Determine the (x, y) coordinate at the center of the cell enclosing the given text.  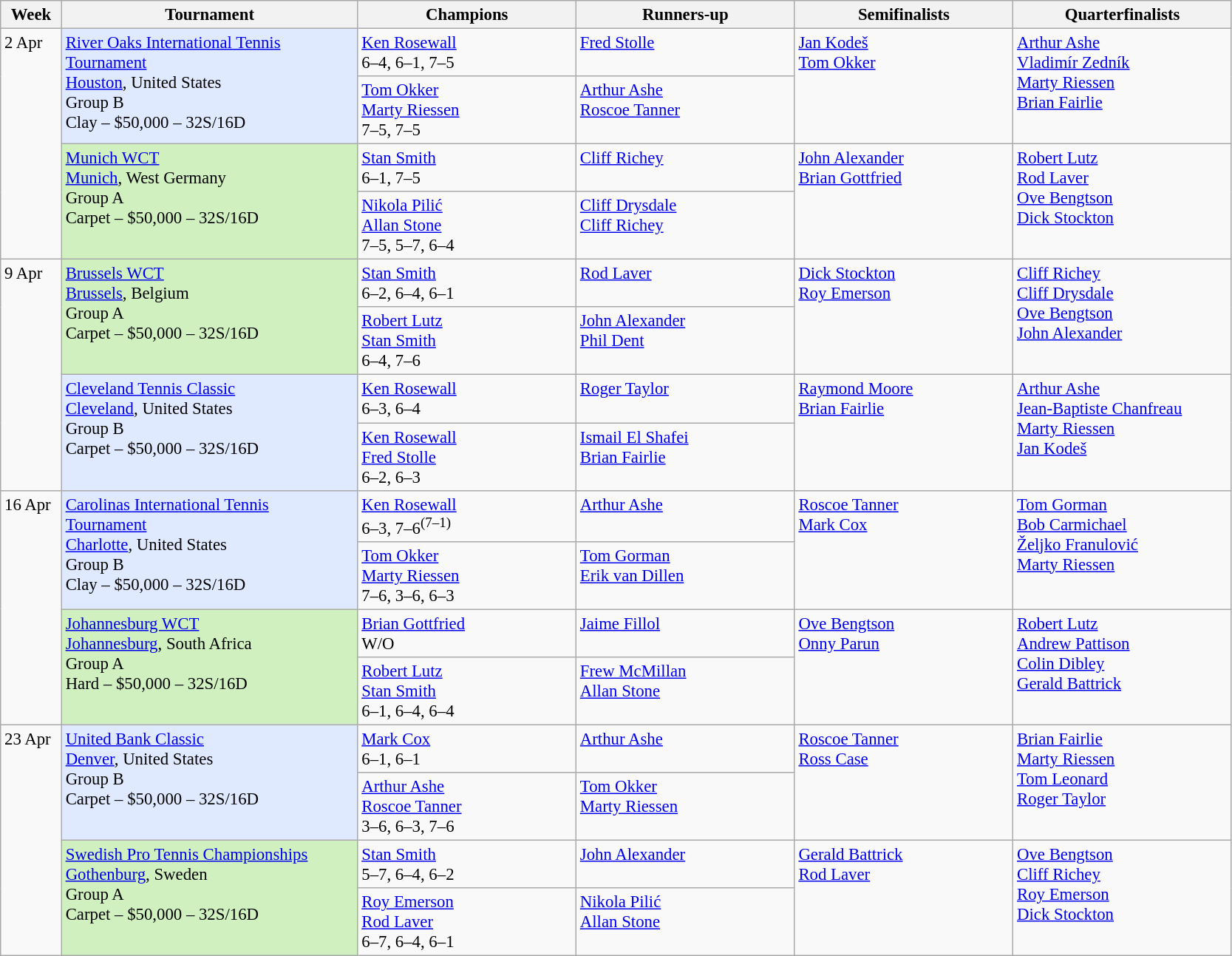
Tom Gorman Bob Carmichael Željko Franulović Marty Riessen (1123, 550)
Dick Stockton Roy Emerson (904, 317)
River Oaks International Tennis Tournament Houston, United StatesGroup BClay – $50,000 – 32S/16D (210, 87)
9 Apr (31, 375)
Roscoe Tanner Mark Cox (904, 550)
Arthur Ashe Roscoe Tanner (686, 110)
Ove Bengtson Onny Parun (904, 667)
United Bank Classic Denver, United StatesGroup BCarpet – $50,000 – 32S/16D (210, 782)
Tom Gorman Erik van Dillen (686, 575)
Semifinalists (904, 15)
Tom Okker Marty Riessen7–6, 3–6, 6–3 (467, 575)
Ken Rosewall6–4, 6–1, 7–5 (467, 53)
Ken Rosewall6–3, 7–6(7–1) (467, 516)
16 Apr (31, 608)
Brian Fairlie Marty Riessen Tom Leonard Roger Taylor (1123, 782)
Ken Rosewall Fred Stolle6–2, 6–3 (467, 457)
John Alexander (686, 864)
Tom Okker Marty Riessen (686, 807)
23 Apr (31, 840)
Jaime Fillol (686, 633)
Roger Taylor (686, 399)
Cliff Drysdale Cliff Richey (686, 226)
Johannesburg WCT Johannesburg, South AfricaGroup AHard – $50,000 – 32S/16D (210, 667)
Brian GottfriedW/O (467, 633)
Cliff Richey Cliff Drysdale Ove Bengtson John Alexander (1123, 317)
Tom Okker Marty Riessen7–5, 7–5 (467, 110)
Robert Lutz Rod Laver Ove Bengtson Dick Stockton (1123, 202)
Nikola Pilić Allan Stone7–5, 5–7, 6–4 (467, 226)
Fred Stolle (686, 53)
John Alexander Brian Gottfried (904, 202)
Robert Lutz Stan Smith6–1, 6–4, 6–4 (467, 691)
Nikola Pilić Allan Stone (686, 922)
Munich WCT Munich, West GermanyGroup ACarpet – $50,000 – 32S/16D (210, 202)
Brussels WCT Brussels, BelgiumGroup ACarpet – $50,000 – 32S/16D (210, 317)
Arthur Ashe Roscoe Tanner3–6, 6–3, 7–6 (467, 807)
Robert Lutz Andrew Pattison Colin Dibley Gerald Battrick (1123, 667)
2 Apr (31, 144)
Swedish Pro Tennis Championships Gothenburg, SwedenGroup ACarpet – $50,000 – 32S/16D (210, 898)
Ken Rosewall6–3, 6–4 (467, 399)
Stan Smith6–2, 6–4, 6–1 (467, 284)
John Alexander Phil Dent (686, 342)
Champions (467, 15)
Week (31, 15)
Quarterfinalists (1123, 15)
Jan Kodeš Tom Okker (904, 87)
Cleveland Tennis Classic Cleveland, United StatesGroup BCarpet – $50,000 – 32S/16D (210, 433)
Robert Lutz Stan Smith6–4, 7–6 (467, 342)
Tournament (210, 15)
Carolinas International Tennis Tournament Charlotte, United StatesGroup BClay – $50,000 – 32S/16D (210, 550)
Runners-up (686, 15)
Raymond Moore Brian Fairlie (904, 433)
Stan Smith6–1, 7–5 (467, 169)
Roscoe Tanner Ross Case (904, 782)
Frew McMillan Allan Stone (686, 691)
Gerald Battrick Rod Laver (904, 898)
Mark Cox6–1, 6–1 (467, 748)
Ove Bengtson Cliff Richey Roy Emerson Dick Stockton (1123, 898)
Stan Smith5–7, 6–4, 6–2 (467, 864)
Rod Laver (686, 284)
Roy Emerson Rod Laver6–7, 6–4, 6–1 (467, 922)
Arthur Ashe Vladimír Zedník Marty Riessen Brian Fairlie (1123, 87)
Arthur Ashe Jean-Baptiste Chanfreau Marty Riessen Jan Kodeš (1123, 433)
Cliff Richey (686, 169)
Ismail El Shafei Brian Fairlie (686, 457)
